Identify which cell holds the provided text, then report its [X, Y] central coordinate. 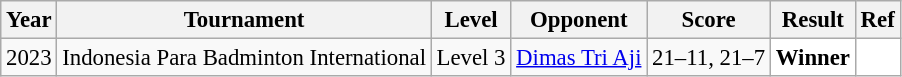
Level [471, 20]
Score [709, 20]
Ref [878, 20]
Dimas Tri Aji [579, 58]
2023 [29, 58]
21–11, 21–7 [709, 58]
Tournament [244, 20]
Opponent [579, 20]
Indonesia Para Badminton International [244, 58]
Level 3 [471, 58]
Result [812, 20]
Year [29, 20]
Winner [812, 58]
